From the cell containing the given text, extract its center point as (x, y) coordinate. 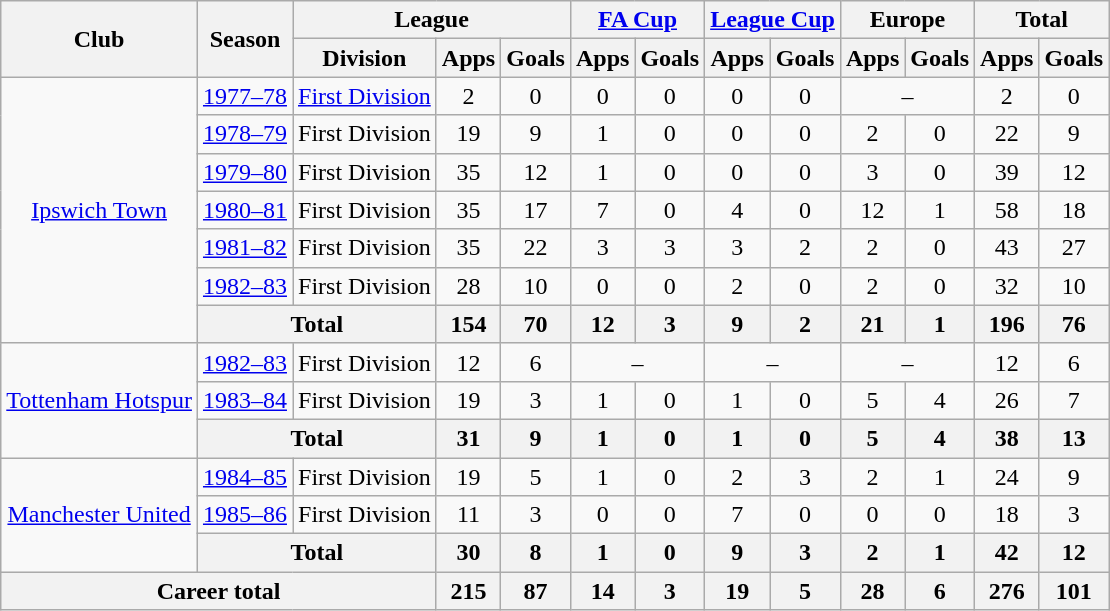
1977–78 (244, 96)
1981–82 (244, 248)
101 (1074, 591)
38 (1007, 438)
32 (1007, 286)
276 (1007, 591)
League (431, 20)
42 (1007, 553)
26 (1007, 400)
30 (468, 553)
76 (1074, 324)
27 (1074, 248)
43 (1007, 248)
196 (1007, 324)
31 (468, 438)
1980–81 (244, 210)
58 (1007, 210)
87 (536, 591)
1983–84 (244, 400)
Season (244, 39)
Club (100, 39)
39 (1007, 172)
13 (1074, 438)
1984–85 (244, 477)
14 (602, 591)
24 (1007, 477)
Tottenham Hotspur (100, 400)
Europe (907, 20)
1978–79 (244, 134)
215 (468, 591)
8 (536, 553)
Career total (219, 591)
FA Cup (637, 20)
154 (468, 324)
Division (364, 58)
11 (468, 515)
21 (872, 324)
1979–80 (244, 172)
League Cup (773, 20)
70 (536, 324)
17 (536, 210)
Manchester United (100, 515)
1985–86 (244, 515)
Ipswich Town (100, 210)
